Search for the cell housing the specified text and yield its [x, y] center coordinate. 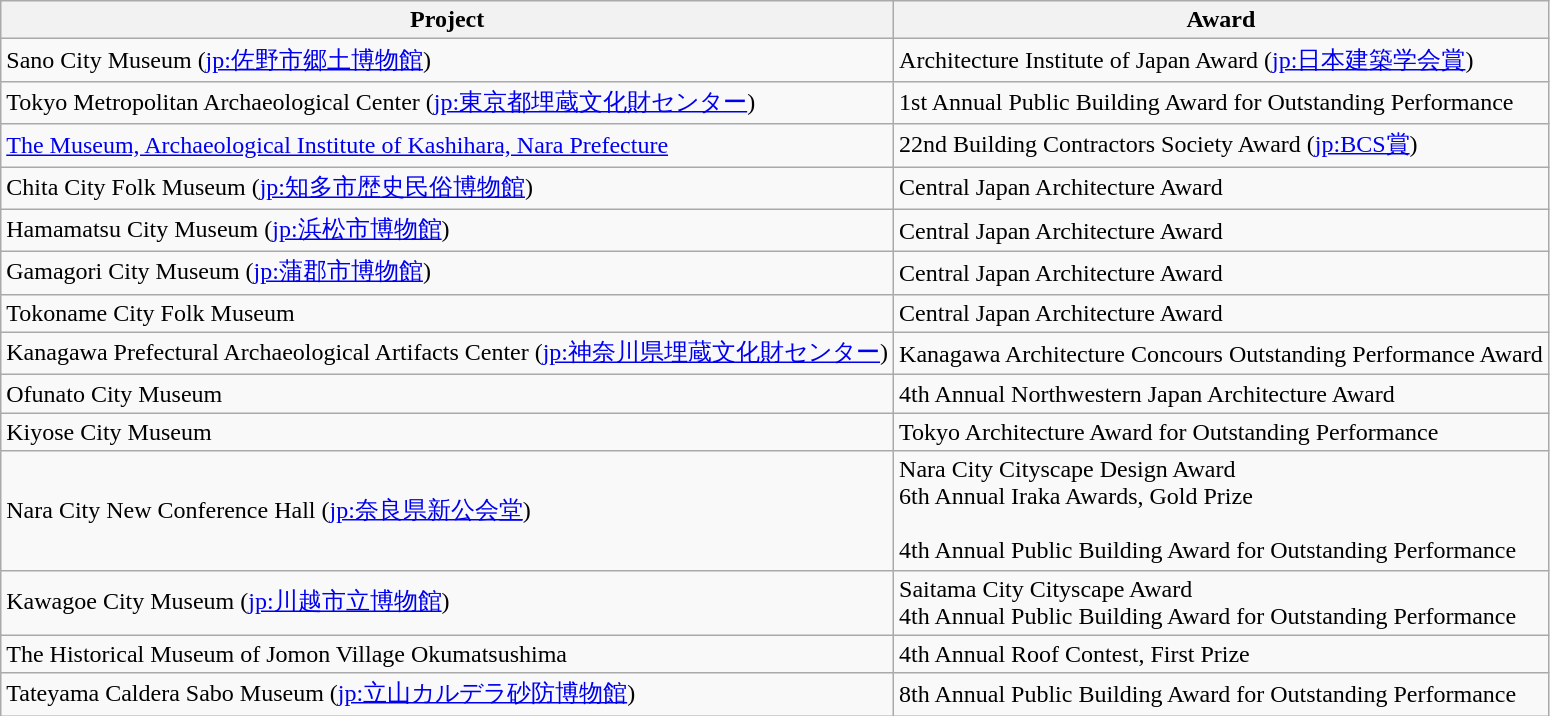
Project [448, 20]
Chita City Folk Museum (jp:知多市歴史民俗博物館) [448, 188]
Tokyo Metropolitan Archaeological Center (jp:東京都埋蔵文化財センター) [448, 102]
Kawagoe City Museum (jp:川越市立博物館) [448, 602]
Kanagawa Prefectural Archaeological Artifacts Center (jp:神奈川県埋蔵文化財センター) [448, 354]
Award [1222, 20]
Nara City New Conference Hall (jp:奈良県新公会堂) [448, 510]
4th Annual Northwestern Japan Architecture Award [1222, 394]
4th Annual Roof Contest, First Prize [1222, 654]
The Museum, Archaeological Institute of Kashihara, Nara Prefecture [448, 146]
Gamagori City Museum (jp:蒲郡市博物館) [448, 274]
Kanagawa Architecture Concours Outstanding Performance Award [1222, 354]
Tokoname City Folk Museum [448, 313]
Ofunato City Museum [448, 394]
Tokyo Architecture Award for Outstanding Performance [1222, 432]
8th Annual Public Building Award for Outstanding Performance [1222, 694]
The Historical Museum of Jomon Village Okumatsushima [448, 654]
Saitama City Cityscape Award4th Annual Public Building Award for Outstanding Performance [1222, 602]
Nara City Cityscape Design Award6th Annual Iraka Awards, Gold Prize4th Annual Public Building Award for Outstanding Performance [1222, 510]
Tateyama Caldera Sabo Museum (jp:立山カルデラ砂防博物館) [448, 694]
Hamamatsu City Museum (jp:浜松市博物館) [448, 230]
Architecture Institute of Japan Award (jp:日本建築学会賞) [1222, 60]
Sano City Museum (jp:佐野市郷土博物館) [448, 60]
1st Annual Public Building Award for Outstanding Performance [1222, 102]
22nd Building Contractors Society Award (jp:BCS賞) [1222, 146]
Kiyose City Museum [448, 432]
